Provide the [X, Y] coordinate of the cell's center where the given text is located.  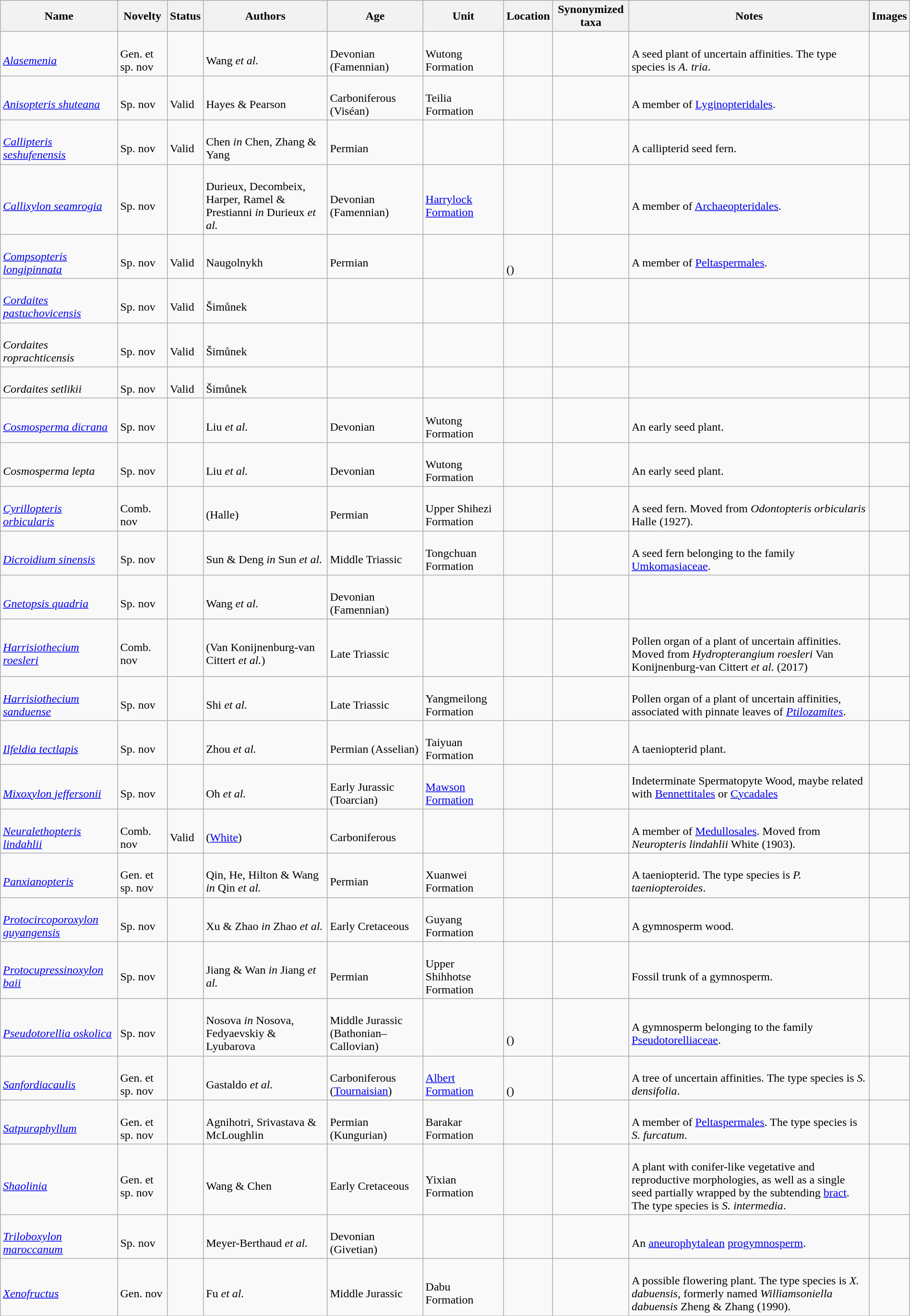
A tree of uncertain affinities. The type species is S. densifolia. [749, 1078]
Hayes & Pearson [265, 98]
Compsopteris longipinnata [59, 256]
Cordaites pastuchovicensis [59, 301]
A possible flowering plant. The type species is X. dabuensis, formerly named Williamsoniella dabuensis Zheng & Zhang (1990). [749, 1287]
Albert Formation [464, 1078]
A gymnosperm wood. [749, 919]
Harrisiothecium roesleri [59, 648]
Cosmosperma dicrana [59, 420]
Sun & Deng in Sun et al. [265, 553]
Notes [749, 16]
Satpuraphyllum [59, 1122]
Neuralethopteris lindahlii [59, 831]
Gen. nov [143, 1287]
Mixoxylon jeffersonii [59, 787]
Xuanwei Formation [464, 875]
Devonian (Givetian) [375, 1236]
Permian (Asselian) [375, 743]
Status [185, 16]
Pollen organ of a plant of uncertain affinities. Moved from Hydropterangium roesleri Van Konijnenburg-van Cittert et al. (2017) [749, 648]
Nosova in Nosova, Fedyaevskiy & Lyubarova [265, 1027]
Harrisiothecium sanduense [59, 699]
Callixylon seamrogia [59, 199]
Cordaites setlikii [59, 382]
Pseudotorellia oskolica [59, 1027]
Wang & Chen [265, 1179]
Middle Triassic [375, 553]
Age [375, 16]
A seed fern belonging to the family Umkomasiaceae. [749, 553]
Ilfeldia tectlapis [59, 743]
Teilia Formation [464, 98]
Oh et al. [265, 787]
Durieux, Decombeix, Harper, Ramel & Prestianni in Durieux et al. [265, 199]
Gastaldo et al. [265, 1078]
Chen in Chen, Zhang & Yang [265, 142]
A seed fern. Moved from Odontopteris orbicularis Halle (1927). [749, 508]
A seed plant of uncertain affinities. The type species is A. tria. [749, 54]
Synonymized taxa [590, 16]
Fossil trunk of a gymnosperm. [749, 970]
Shaolinia [59, 1179]
Harrylock Formation [464, 199]
Sanfordiacaulis [59, 1078]
Carboniferous (Viséan) [375, 98]
Agnihotri, Srivastava & McLoughlin [265, 1122]
(Halle) [265, 508]
Carboniferous (Tournaisian) [375, 1078]
Images [889, 16]
Pollen organ of a plant of uncertain affinities, associated with pinnate leaves of Ptilozamites. [749, 699]
A taeniopterid. The type species is P. taeniopteroides. [749, 875]
Zhou et al. [265, 743]
Carboniferous [375, 831]
Triloboxylon maroccanum [59, 1236]
Yixian Formation [464, 1179]
Barakar Formation [464, 1122]
Early Jurassic (Toarcian) [375, 787]
Middle Jurassic [375, 1287]
A member of Archaeopteridales. [749, 199]
Qin, He, Hilton & Wang in Qin et al. [265, 875]
Authors [265, 16]
A callipterid seed fern. [749, 142]
A member of Peltaspermales. The type species is S. furcatum. [749, 1122]
Cordaites roprachticensis [59, 345]
Shi et al. [265, 699]
Cosmosperma lepta [59, 464]
Permian (Kungurian) [375, 1122]
Tongchuan Formation [464, 553]
Callipteris seshufenensis [59, 142]
An aneurophytalean progymnosperm. [749, 1236]
A member of Lyginopteridales. [749, 98]
Unit [464, 16]
Protocircoporoxylon guyangensis [59, 919]
Fu et al. [265, 1287]
Anisopteris shuteana [59, 98]
Protocupressinoxylon baii [59, 970]
A gymnosperm belonging to the family Pseudotorelliaceae. [749, 1027]
A member of Medullosales. Moved from Neuropteris lindahlii White (1903). [749, 831]
A taeniopterid plant. [749, 743]
Indeterminate Spermatopyte Wood, maybe related with Bennettitales or Cycadales [749, 787]
Yangmeilong Formation [464, 699]
Novelty [143, 16]
Taiyuan Formation [464, 743]
Naugolnykh [265, 256]
(Van Konijnenburg-van Cittert et al.) [265, 648]
Cyrillopteris orbicularis [59, 508]
Jiang & Wan in Jiang et al. [265, 970]
Upper Shihhotse Formation [464, 970]
Guyang Formation [464, 919]
Name [59, 16]
Middle Jurassic (Bathonian–Callovian) [375, 1027]
Gnetopsis quadria [59, 597]
Dabu Formation [464, 1287]
Meyer-Berthaud et al. [265, 1236]
(White) [265, 831]
Upper Shihezi Formation [464, 508]
Location [528, 16]
Xenofructus [59, 1287]
Alasemenia [59, 54]
Panxianopteris [59, 875]
A member of Peltaspermales. [749, 256]
Dicroidium sinensis [59, 553]
Mawson Formation [464, 787]
Xu & Zhao in Zhao et al. [265, 919]
